Find where the given text appears and provide that cell's center as (x, y) coordinate. 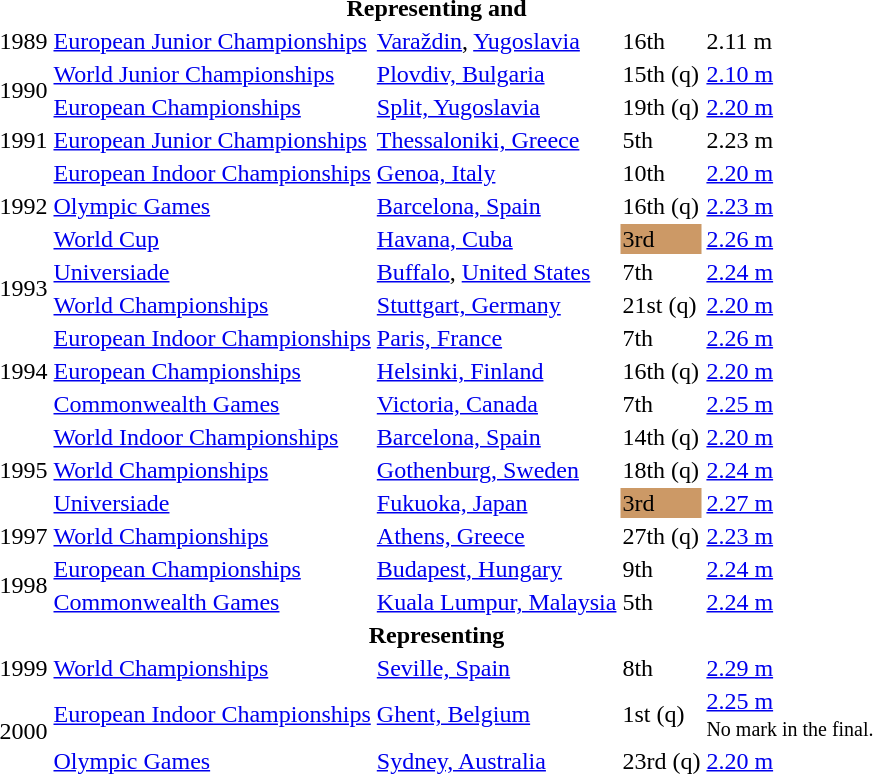
Gothenburg, Sweden (496, 470)
8th (662, 668)
Plovdiv, Bulgaria (496, 74)
Genoa, Italy (496, 173)
World Indoor Championships (212, 437)
15th (q) (662, 74)
Split, Yugoslavia (496, 107)
Helsinki, Finland (496, 371)
10th (662, 173)
1st (q) (662, 714)
Seville, Spain (496, 668)
Paris, France (496, 338)
World Junior Championships (212, 74)
Fukuoka, Japan (496, 503)
18th (q) (662, 470)
Buffalo, United States (496, 272)
Thessaloniki, Greece (496, 140)
14th (q) (662, 437)
21st (q) (662, 305)
Havana, Cuba (496, 239)
Budapest, Hungary (496, 569)
World Cup (212, 239)
Varaždin, Yugoslavia (496, 41)
19th (q) (662, 107)
Athens, Greece (496, 536)
27th (q) (662, 536)
9th (662, 569)
Ghent, Belgium (496, 714)
16th (662, 41)
Victoria, Canada (496, 404)
Kuala Lumpur, Malaysia (496, 602)
Stuttgart, Germany (496, 305)
Olympic Games (212, 206)
